Find where the given text appears and provide that cell's center as (X, Y) coordinate. 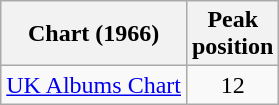
Peakposition (232, 34)
UK Albums Chart (94, 85)
12 (232, 85)
Chart (1966) (94, 34)
